For the text-containing cell, return its midpoint in (x, y) coordinate format. 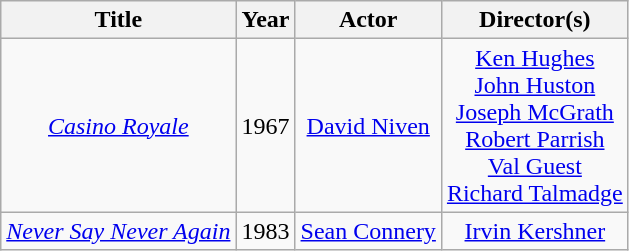
1967 (266, 126)
Title (118, 20)
Never Say Never Again (118, 231)
Casino Royale (118, 126)
1983 (266, 231)
David Niven (368, 126)
Irvin Kershner (534, 231)
Director(s) (534, 20)
Ken HughesJohn HustonJoseph McGrathRobert ParrishVal GuestRichard Talmadge (534, 126)
Year (266, 20)
Actor (368, 20)
Sean Connery (368, 231)
